Output the (X, Y) coordinate of the center of the cell containing the given text.  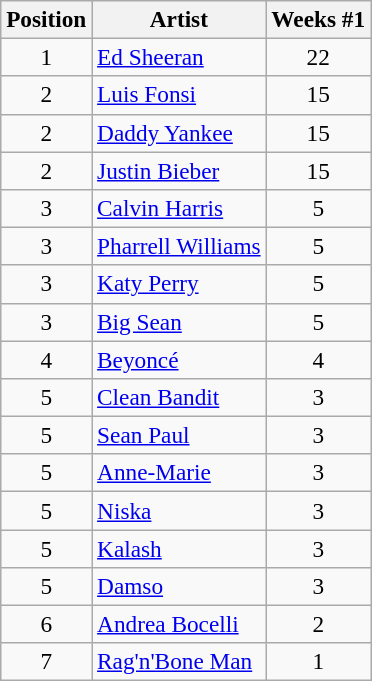
Luis Fonsi (179, 95)
Big Sean (179, 322)
Damso (179, 586)
Kalash (179, 548)
Niska (179, 510)
Justin Bieber (179, 170)
6 (46, 624)
Ed Sheeran (179, 57)
Sean Paul (179, 435)
Clean Bandit (179, 397)
Calvin Harris (179, 208)
Rag'n'Bone Man (179, 662)
Position (46, 19)
Pharrell Williams (179, 246)
Weeks #1 (318, 19)
Artist (179, 19)
Katy Perry (179, 284)
Beyoncé (179, 359)
Andrea Bocelli (179, 624)
Daddy Yankee (179, 133)
Anne-Marie (179, 473)
7 (46, 662)
22 (318, 57)
